Return (x, y) of the center of cell containing provided text 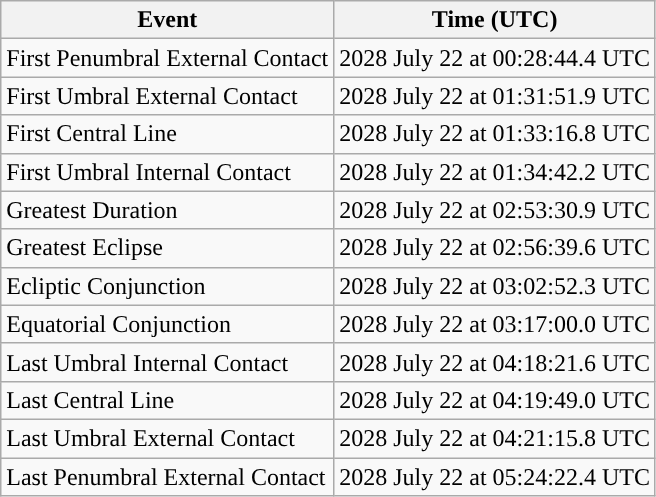
First Umbral Internal Contact (168, 172)
2028 July 22 at 01:34:42.2 UTC (495, 172)
2028 July 22 at 04:19:49.0 UTC (495, 400)
Greatest Duration (168, 210)
2028 July 22 at 05:24:22.4 UTC (495, 477)
Last Umbral External Contact (168, 438)
First Penumbral External Contact (168, 58)
Greatest Eclipse (168, 248)
First Umbral External Contact (168, 96)
First Central Line (168, 134)
Equatorial Conjunction (168, 324)
2028 July 22 at 04:18:21.6 UTC (495, 362)
2028 July 22 at 04:21:15.8 UTC (495, 438)
Ecliptic Conjunction (168, 286)
Event (168, 20)
Time (UTC) (495, 20)
2028 July 22 at 02:53:30.9 UTC (495, 210)
2028 July 22 at 02:56:39.6 UTC (495, 248)
2028 July 22 at 01:33:16.8 UTC (495, 134)
Last Central Line (168, 400)
Last Penumbral External Contact (168, 477)
2028 July 22 at 03:02:52.3 UTC (495, 286)
Last Umbral Internal Contact (168, 362)
2028 July 22 at 00:28:44.4 UTC (495, 58)
2028 July 22 at 01:31:51.9 UTC (495, 96)
2028 July 22 at 03:17:00.0 UTC (495, 324)
